From the cell containing the given text, extract its center point as [X, Y] coordinate. 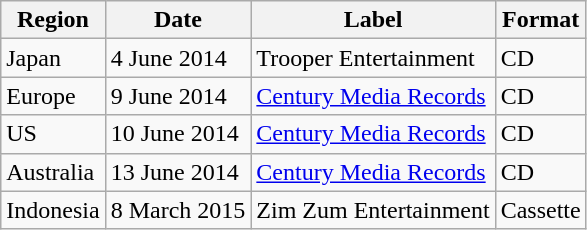
US [53, 134]
13 June 2014 [178, 172]
4 June 2014 [178, 58]
Trooper Entertainment [373, 58]
Japan [53, 58]
8 March 2015 [178, 210]
Region [53, 20]
Indonesia [53, 210]
10 June 2014 [178, 134]
Zim Zum Entertainment [373, 210]
Australia [53, 172]
9 June 2014 [178, 96]
Europe [53, 96]
Format [540, 20]
Cassette [540, 210]
Date [178, 20]
Label [373, 20]
